Detect which cell encompasses the target text, then output its (x, y) center coordinate. 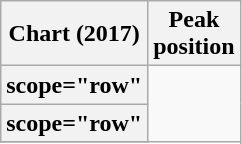
Peakposition (194, 34)
Chart (2017) (74, 34)
